Search for the cell housing the specified text and yield its [X, Y] center coordinate. 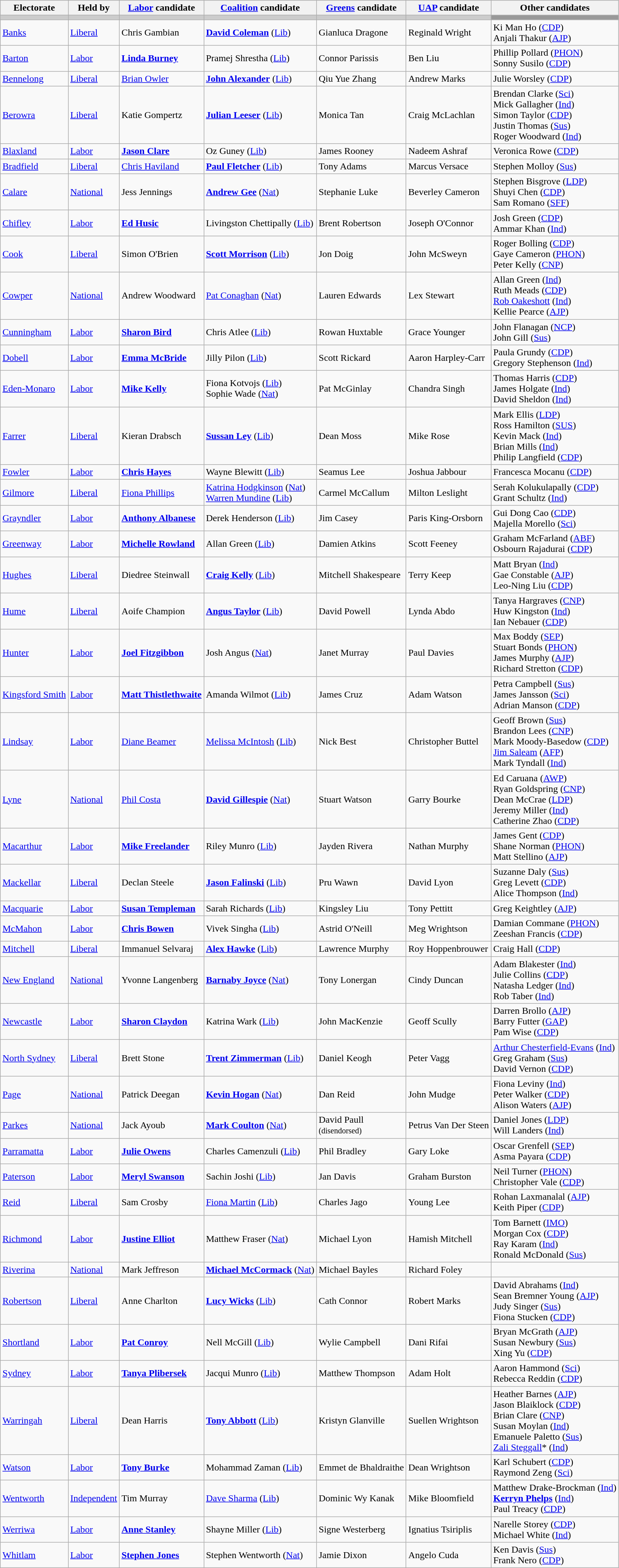
Blaxland [34, 151]
Nathan Murphy [448, 846]
Petrus Van Der Steen [448, 1125]
Jack Ayoub [161, 1125]
Qiu Yue Zhang [362, 79]
Wentworth [34, 1499]
Trent Zimmerman (Lib) [260, 1058]
Daniel Jones (LDP)Will Landers (Ind) [555, 1125]
Graham Burston [448, 1176]
Linda Burney [161, 58]
Mark Jeffreson [161, 1270]
Jilly Pilon (Lib) [260, 358]
John McSweyn [448, 254]
Stephen Jones [161, 1555]
Watson [34, 1468]
John Mudge [448, 1094]
Chris Atlee (Lib) [260, 332]
Reid [34, 1202]
Young Lee [448, 1202]
Aaron Harpley-Carr [448, 358]
Allan Green (Ind)Ruth Meads (CDP)Rob Oakeshott (Ind)Kellie Pearce (AJP) [555, 295]
Connor Parissis [362, 58]
Anthony Albanese [161, 518]
North Sydney [34, 1058]
Paul Fletcher (Lib) [260, 166]
Christopher Buttel [448, 741]
Jon Doig [362, 254]
Sharon Bird [161, 332]
Kingsley Liu [362, 908]
Dominic Wy Kanak [362, 1499]
Ignatius Tsiriplis [448, 1529]
Page [34, 1094]
Joshua Jabbour [448, 472]
Banks [34, 32]
Declan Steele [161, 882]
Phillip Pollard (PHON)Sonny Susilo (CDP) [555, 58]
Anne Charlton [161, 1300]
Pat McGinlay [362, 389]
Jason Clare [161, 151]
Whitlam [34, 1555]
Immanuel Selvaraj [161, 949]
Craig McLachlan [448, 115]
Signe Westerberg [362, 1529]
Yvonne Langenberg [161, 980]
David Lyon [448, 882]
Brian Owler [161, 79]
Phil Costa [161, 799]
Rowan Huxtable [362, 332]
Grace Younger [448, 332]
Nadeem Ashraf [448, 151]
Mark Ellis (LDP)Ross Hamilton (SUS)Kevin Mack (Ind)Brian Mills (Ind)Philip Langfield (CDP) [555, 436]
Wylie Campbell [362, 1342]
Derek Henderson (Lib) [260, 518]
Kieran Drabsch [161, 436]
Michelle Rowland [161, 544]
Seamus Lee [362, 472]
Berowra [34, 115]
Greenway [34, 544]
Jan Davis [362, 1176]
Jason Falinski (Lib) [260, 882]
Richard Foley [448, 1270]
Nick Best [362, 741]
Veronica Rowe (CDP) [555, 151]
Tony Pettitt [448, 908]
Shortland [34, 1342]
Scott Morrison (Lib) [260, 254]
Andrew Woodward [161, 295]
Scott Rickard [362, 358]
Charles Jago [362, 1202]
Tom Barnett (IMO)Morgan Cox (CDP)Ray Karam (Ind)Ronald McDonald (Sus) [555, 1239]
Tony Abbott (Lib) [260, 1420]
Matthew Thompson [362, 1373]
Scott Feeney [448, 544]
Michael McCormack (Nat) [260, 1270]
Geoff Scully [448, 1022]
Cunningham [34, 332]
Susan Templeman [161, 908]
Dean Wrightson [448, 1468]
New England [34, 980]
Matt Thistlethwaite [161, 694]
Matthew Fraser (Nat) [260, 1239]
Warringah [34, 1420]
Calare [34, 192]
Nell McGill (Lib) [260, 1342]
David Coleman (Lib) [260, 32]
Diedree Steinwall [161, 575]
Damien Atkins [362, 544]
Marcus Versace [448, 166]
Jamie Dixon [362, 1555]
Mark Coulton (Nat) [260, 1125]
Chandra Singh [448, 389]
Cath Connor [362, 1300]
Darren Brollo (AJP)Barry Futter (GAP)Pam Wise (CDP) [555, 1022]
Angelo Cuda [448, 1555]
Daniel Keogh [362, 1058]
Cowper [34, 295]
Barnaby Joyce (Nat) [260, 980]
Adam Blakester (Ind)Julie Collins (CDP)Natasha Ledger (Ind)Rob Taber (Ind) [555, 980]
Peter Vagg [448, 1058]
Lynda Abdo [448, 611]
Fiona Phillips [161, 493]
Coalition candidate [260, 8]
Cook [34, 254]
Pramej Shrestha (Lib) [260, 58]
Kevin Hogan (Nat) [260, 1094]
Chris Gambian [161, 32]
Katrina Hodgkinson (Nat) Warren Mundine (Lib) [260, 493]
Mitchell Shakespeare [362, 575]
UAP candidate [448, 8]
Gui Dong Cao (CDP)Majella Morello (Sci) [555, 518]
Josh Angus (Nat) [260, 653]
Greens candidate [362, 8]
Paul Davies [448, 653]
Fiona Martin (Lib) [260, 1202]
Vivek Singha (Lib) [260, 928]
Aoife Champion [161, 611]
Arthur Chesterfield-Evans (Ind)Greg Graham (Sus)David Vernon (CDP) [555, 1058]
Beverley Cameron [448, 192]
Ben Liu [448, 58]
Craig Kelly (Lib) [260, 575]
Michael Lyon [362, 1239]
Max Boddy (SEP)Stuart Bonds (PHON)James Murphy (AJP)Richard Stretton (CDP) [555, 653]
Tanya Hargraves (CNP)Huw Kingston (Ind)Ian Nebauer (CDP) [555, 611]
Katrina Wark (Lib) [260, 1022]
Jess Jennings [161, 192]
Pat Conaghan (Nat) [260, 295]
Hughes [34, 575]
James Gent (CDP)Shane Norman (PHON)Matt Stellino (AJP) [555, 846]
Stephen Bisgrove (LDP)Shuyi Chen (CDP)Sam Romano (SFF) [555, 192]
Fiona Leviny (Ind)Peter Walker (CDP)Alison Waters (AJP) [555, 1094]
Tony Burke [161, 1468]
Independent [94, 1499]
Brendan Clarke (Sci)Mick Gallagher (Ind)Simon Taylor (CDP)Justin Thomas (Sus)Roger Woodward (Ind) [555, 115]
Graham McFarland (ABF)Osbourn Rajadurai (CDP) [555, 544]
Ki Man Ho (CDP)Anjali Thakur (AJP) [555, 32]
Bryan McGrath (AJP)Susan Newbury (Sus)Xing Yu (CDP) [555, 1342]
Tim Murray [161, 1499]
Stephen Molloy (Sus) [555, 166]
Fowler [34, 472]
Fiona Kotvojs (Lib) Sophie Wade (Nat) [260, 389]
Macarthur [34, 846]
Gilmore [34, 493]
Sharon Claydon [161, 1022]
Charles Camenzuli (Lib) [260, 1151]
Lindsay [34, 741]
Jayden Rivera [362, 846]
Shayne Miller (Lib) [260, 1529]
Mike Bloomfield [448, 1499]
Roger Bolling (CDP)Gaye Cameron (PHON)Peter Kelly (CNP) [555, 254]
Stephanie Luke [362, 192]
Melissa McIntosh (Lib) [260, 741]
Garry Bourke [448, 799]
Pru Wawn [362, 882]
Wayne Blewitt (Lib) [260, 472]
Serah Kolukulapally (CDP)Grant Schultz (Ind) [555, 493]
Kristyn Glanville [362, 1420]
Sarah Richards (Lib) [260, 908]
Damian Commane (PHON)Zeeshan Francis (CDP) [555, 928]
Jacqui Munro (Lib) [260, 1373]
Chris Hayes [161, 472]
Parkes [34, 1125]
James Cruz [362, 694]
Other candidates [555, 8]
Meg Wrightson [448, 928]
Emma McBride [161, 358]
Tanya Plibersek [161, 1373]
McMahon [34, 928]
Milton Leslight [448, 493]
Riley Munro (Lib) [260, 846]
Greg Keightley (AJP) [555, 908]
John MacKenzie [362, 1022]
Tony Lonergan [362, 980]
David Gillespie (Nat) [260, 799]
Matt Bryan (Ind)Gae Constable (AJP)Leo-Ning Liu (CDP) [555, 575]
Hamish Mitchell [448, 1239]
Francesca Mocanu (CDP) [555, 472]
Parramatta [34, 1151]
Carmel McCallum [362, 493]
Oscar Grenfell (SEP)Asma Payara (CDP) [555, 1151]
Bennelong [34, 79]
Dan Reid [362, 1094]
Angus Taylor (Lib) [260, 611]
Hume [34, 611]
David Abrahams (Ind)Sean Bremner Young (AJP)Judy Singer (Sus)Fiona Stucken (CDP) [555, 1300]
Hunter [34, 653]
Stephen Wentworth (Nat) [260, 1555]
Suellen Wrightson [448, 1420]
John Alexander (Lib) [260, 79]
Neil Turner (PHON)Christopher Vale (CDP) [555, 1176]
Grayndler [34, 518]
Phil Bradley [362, 1151]
Livingston Chettipally (Lib) [260, 223]
Justine Elliot [161, 1239]
Riverina [34, 1270]
Aaron Hammond (Sci)Rebecca Reddin (CDP) [555, 1373]
Tony Adams [362, 166]
Terry Keep [448, 575]
Brent Robertson [362, 223]
Andrew Gee (Nat) [260, 192]
David Paull (disendorsed) [362, 1125]
Suzanne Daly (Sus)Greg Levett (CDP)Alice Thompson (Ind) [555, 882]
Alex Hawke (Lib) [260, 949]
Thomas Harris (CDP)James Holgate (Ind)David Sheldon (Ind) [555, 389]
Sam Crosby [161, 1202]
Julian Leeser (Lib) [260, 115]
Bradfield [34, 166]
Robert Marks [448, 1300]
Amanda Wilmot (Lib) [260, 694]
Joseph O'Connor [448, 223]
Mitchell [34, 949]
Lex Stewart [448, 295]
Barton [34, 58]
Gianluca Dragone [362, 32]
Anne Stanley [161, 1529]
Joel Fitzgibbon [161, 653]
Katie Gompertz [161, 115]
Rohan Laxmanalal (AJP)Keith Piper (CDP) [555, 1202]
Richmond [34, 1239]
Sachin Joshi (Lib) [260, 1176]
Labor candidate [161, 8]
Astrid O'Neill [362, 928]
Paterson [34, 1176]
Eden-Monaro [34, 389]
Patrick Deegan [161, 1094]
Julie Worsley (CDP) [555, 79]
Dean Harris [161, 1420]
Chris Bowen [161, 928]
Ken Davis (Sus)Frank Nero (CDP) [555, 1555]
Sussan Ley (Lib) [260, 436]
Andrew Marks [448, 79]
Robertson [34, 1300]
Macquarie [34, 908]
Adam Watson [448, 694]
Matthew Drake-Brockman (Ind)Kerryn Phelps (Ind)Paul Treacy (CDP) [555, 1499]
Reginald Wright [448, 32]
Diane Beamer [161, 741]
Paula Grundy (CDP)Gregory Stephenson (Ind) [555, 358]
Michael Bayles [362, 1270]
Dean Moss [362, 436]
John Flanagan (NCP)John Gill (Sus) [555, 332]
Mackellar [34, 882]
David Powell [362, 611]
Werriwa [34, 1529]
Ed Husic [161, 223]
Narelle Storey (CDP)Michael White (Ind) [555, 1529]
Sydney [34, 1373]
Brett Stone [161, 1058]
Mohammad Zaman (Lib) [260, 1468]
Kingsford Smith [34, 694]
Karl Schubert (CDP)Raymond Zeng (Sci) [555, 1468]
Dani Rifai [448, 1342]
Geoff Brown (Sus)Brandon Lees (CNP)Mark Moody-Basedow (CDP)Jim Saleam (AFP)Mark Tyndall (Ind) [555, 741]
Stuart Watson [362, 799]
Janet Murray [362, 653]
Lawrence Murphy [362, 949]
Allan Green (Lib) [260, 544]
Ed Caruana (AWP)Ryan Goldspring (CNP)Dean McCrae (LDP)Jeremy Miller (Ind)Catherine Zhao (CDP) [555, 799]
Adam Holt [448, 1373]
Chris Haviland [161, 166]
Lauren Edwards [362, 295]
Dobell [34, 358]
Dave Sharma (Lib) [260, 1499]
Gary Loke [448, 1151]
Roy Hoppenbrouwer [448, 949]
Paris King-Orsborn [448, 518]
Josh Green (CDP)Ammar Khan (Ind) [555, 223]
Held by [94, 8]
Meryl Swanson [161, 1176]
Mike Rose [448, 436]
Petra Campbell (Sus)James Jansson (Sci)Adrian Manson (CDP) [555, 694]
Heather Barnes (AJP)Jason Blaiklock (CDP)Brian Clare (CNP)Susan Moylan (Ind)Emanuele Paletto (Sus)Zali Steggall* (Ind) [555, 1420]
Pat Conroy [161, 1342]
Mike Kelly [161, 389]
Lucy Wicks (Lib) [260, 1300]
Chifley [34, 223]
Oz Guney (Lib) [260, 151]
Electorate [34, 8]
Julie Owens [161, 1151]
Newcastle [34, 1022]
Emmet de Bhaldraithe [362, 1468]
Craig Hall (CDP) [555, 949]
Simon O'Brien [161, 254]
Farrer [34, 436]
James Rooney [362, 151]
Lyne [34, 799]
Cindy Duncan [448, 980]
Jim Casey [362, 518]
Monica Tan [362, 115]
Mike Freelander [161, 846]
